Return (x, y) of the center of cell containing provided text 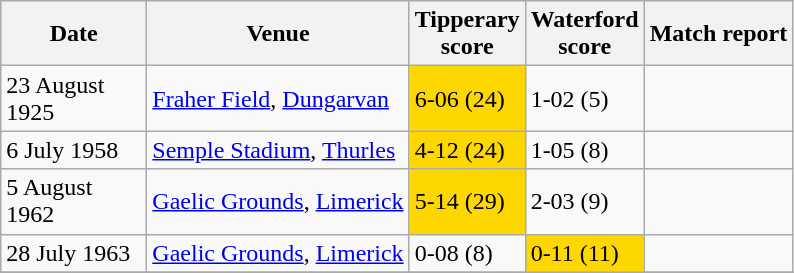
6-06 (24) (467, 98)
28 July 1963 (74, 253)
5 August 1962 (74, 202)
Match report (718, 34)
Date (74, 34)
Tipperary score (467, 34)
Fraher Field, Dungarvan (278, 98)
Waterford score (584, 34)
0-08 (8) (467, 253)
5-14 (29) (467, 202)
0-11 (11) (584, 253)
Semple Stadium, Thurles (278, 150)
Venue (278, 34)
4-12 (24) (467, 150)
23 August 1925 (74, 98)
2-03 (9) (584, 202)
1-02 (5) (584, 98)
6 July 1958 (74, 150)
1-05 (8) (584, 150)
